Identify which cell holds the provided text, then report its [x, y] central coordinate. 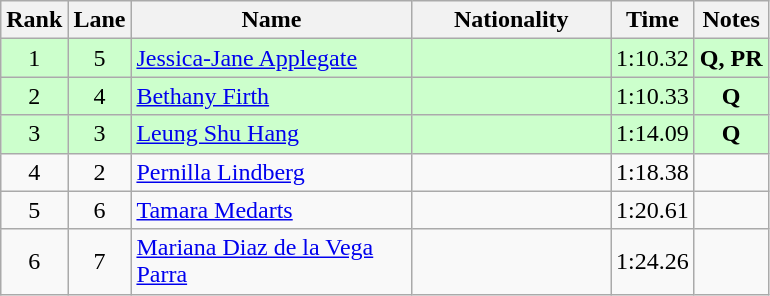
Name [272, 20]
Nationality [512, 20]
Mariana Diaz de la Vega Parra [272, 262]
1:18.38 [653, 172]
Notes [731, 20]
1:10.32 [653, 58]
Jessica-Jane Applegate [272, 58]
Time [653, 20]
Pernilla Lindberg [272, 172]
1:20.61 [653, 210]
Bethany Firth [272, 96]
1:24.26 [653, 262]
1:14.09 [653, 134]
Q, PR [731, 58]
Leung Shu Hang [272, 134]
Lane [100, 20]
1:10.33 [653, 96]
7 [100, 262]
1 [34, 58]
Tamara Medarts [272, 210]
Rank [34, 20]
